Output the (X, Y) coordinate of the center of the cell containing the given text.  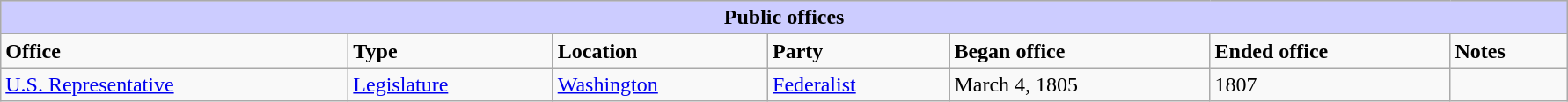
March 4, 1805 (1080, 84)
Notes (1509, 51)
1807 (1330, 84)
Legislature (451, 84)
U.S. Representative (174, 84)
Ended office (1330, 51)
Public offices (785, 18)
Office (174, 51)
Federalist (859, 84)
Location (660, 51)
Began office (1080, 51)
Washington (660, 84)
Type (451, 51)
Party (859, 51)
